Identify which cell holds the provided text, then report its (x, y) central coordinate. 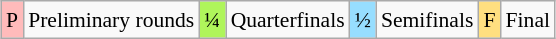
Final (528, 20)
Semifinals (427, 20)
Quarterfinals (288, 20)
P (12, 20)
F (489, 20)
Preliminary rounds (111, 20)
½ (363, 20)
¼ (212, 20)
